Pinpoint the cell where the given text exists, returning its (X, Y) midpoint coordinate. 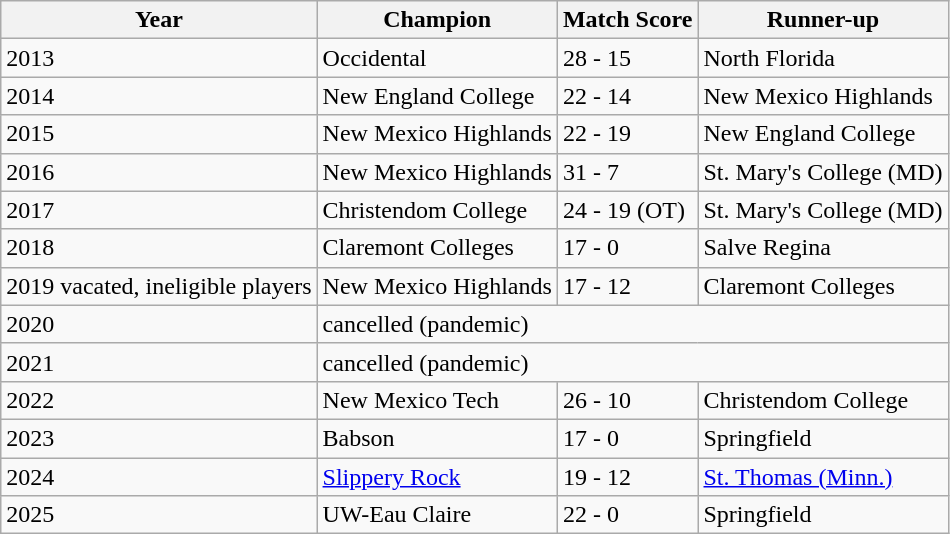
24 - 19 (OT) (628, 210)
22 - 19 (628, 134)
New Mexico Tech (437, 400)
2024 (159, 477)
19 - 12 (628, 477)
2022 (159, 400)
Year (159, 20)
2021 (159, 362)
28 - 15 (628, 58)
2019 vacated, ineligible players (159, 286)
Runner-up (823, 20)
2025 (159, 515)
St. Thomas (Minn.) (823, 477)
2016 (159, 172)
2017 (159, 210)
UW-Eau Claire (437, 515)
Salve Regina (823, 248)
17 - 12 (628, 286)
Match Score (628, 20)
2015 (159, 134)
22 - 0 (628, 515)
2020 (159, 324)
26 - 10 (628, 400)
Slippery Rock (437, 477)
2013 (159, 58)
Champion (437, 20)
22 - 14 (628, 96)
2023 (159, 438)
31 - 7 (628, 172)
Occidental (437, 58)
North Florida (823, 58)
Babson (437, 438)
2014 (159, 96)
2018 (159, 248)
